Provide the (x, y) coordinate of the cell's center where the given text is located.  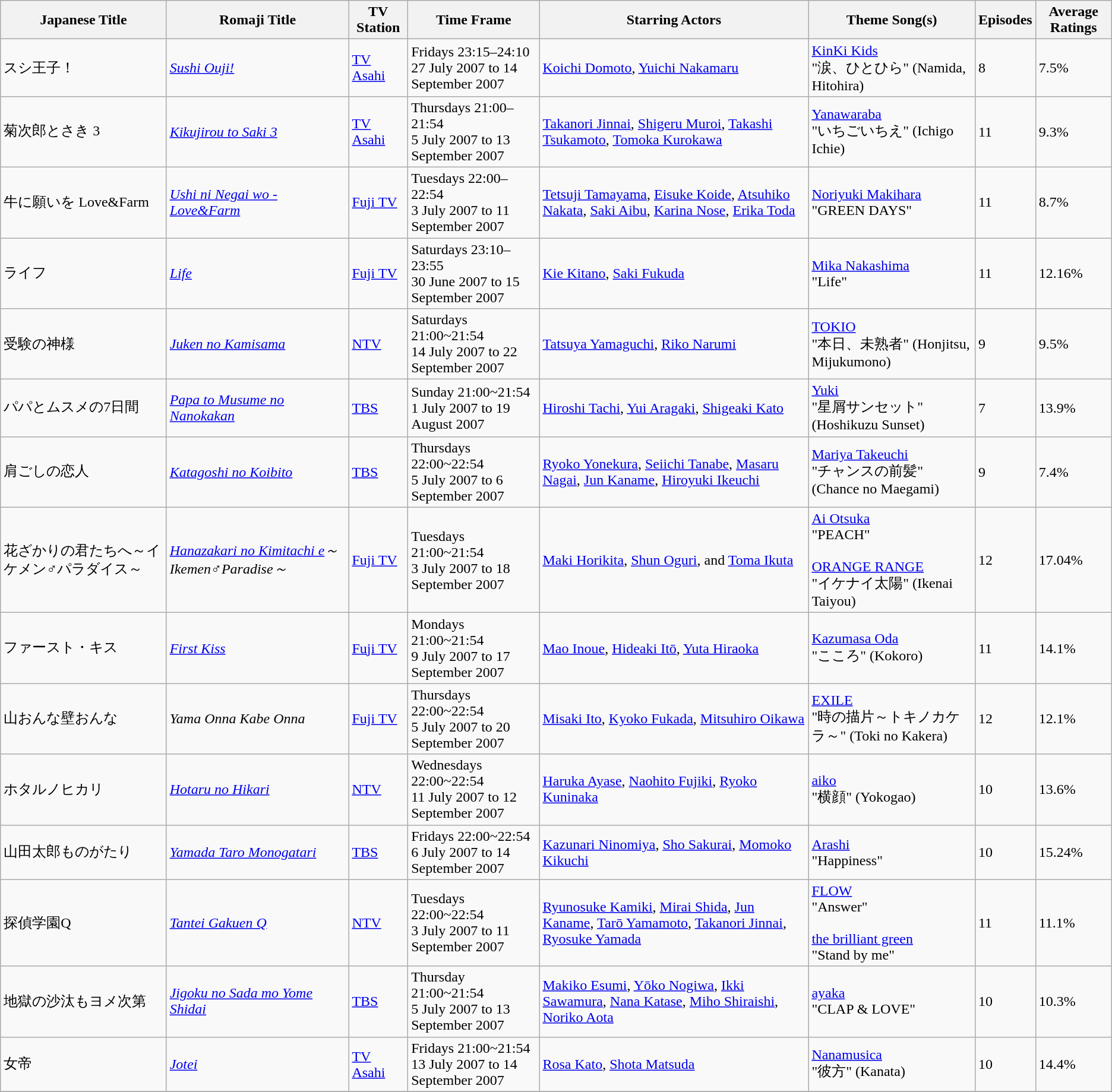
Tatsuya Yamaguchi, Riko Narumi (674, 344)
Romaji Title (258, 20)
15.24% (1073, 852)
12.16% (1073, 273)
Life (258, 273)
13.6% (1073, 790)
Mika Nakashima"Life" (892, 273)
Kazunari Ninomiya, Sho Sakurai, Momoko Kikuchi (674, 852)
Yama Onna Kabe Onna (258, 718)
14.4% (1073, 1064)
Arashi"Happiness" (892, 852)
Sushi Ouji! (258, 68)
Juken no Kamisama (258, 344)
Saturdays 21:00~21:54 14 July 2007 to 22 September 2007 (474, 344)
Starring Actors (674, 20)
EXILE"時の描片～トキノカケラ～" (Toki no Kakera) (892, 718)
探偵学園Q (83, 923)
Thursdays 21:00–21:54 5 July 2007 to 13 September 2007 (474, 132)
10.3% (1073, 1001)
Takanori Jinnai, Shigeru Muroi, Takashi Tsukamoto, Tomoka Kurokawa (674, 132)
Haruka Ayase, Naohito Fujiki, Ryoko Kuninaka (674, 790)
TV Station (378, 20)
Japanese Title (83, 20)
Makiko Esumi, Yōko Nogiwa, Ikki Sawamura, Nana Katase, Miho Shiraishi, Noriko Aota (674, 1001)
女帝 (83, 1064)
Thursday 21:00~21:54 5 July 2007 to 13 September 2007 (474, 1001)
Yuki"星屑サンセット" (Hoshikuzu Sunset) (892, 409)
12.1% (1073, 718)
Time Frame (474, 20)
ライフ (83, 273)
Average Ratings (1073, 20)
Ushi ni Negai wo - Love&Farm (258, 202)
Ai Otsuka"PEACH"ORANGE RANGE"イケナイ太陽" (Ikenai Taiyou) (892, 560)
Koichi Domoto, Yuichi Nakamaru (674, 68)
牛に願いを Love&Farm (83, 202)
Tuesdays 22:00–22:54 3 July 2007 to 11 September 2007 (474, 202)
Thursdays 22:00~22:54 5 July 2007 to 6 September 2007 (474, 471)
Fridays 21:00~21:54 13 July 2007 to 14 September 2007 (474, 1064)
Tuesdays 22:00~22:54 3 July 2007 to 11 September 2007 (474, 923)
Tuesdays 21:00~21:54 3 July 2007 to 18 September 2007 (474, 560)
aiko"横顔" (Yokogao) (892, 790)
8.7% (1073, 202)
Mondays 21:00~21:54 9 July 2007 to 17 September 2007 (474, 648)
Kie Kitano, Saki Fukuda (674, 273)
Hanazakari no Kimitachi e～Ikemen♂Paradise～ (258, 560)
Papa to Musume no Nanokakan (258, 409)
7.4% (1073, 471)
Theme Song(s) (892, 20)
Ryunosuke Kamiki, Mirai Shida, Jun Kaname, Tarō Yamamoto, Takanori Jinnai, Ryosuke Yamada (674, 923)
受験の神様 (83, 344)
Hiroshi Tachi, Yui Aragaki, Shigeaki Kato (674, 409)
パパとムスメの7日間 (83, 409)
Hotaru no Hikari (258, 790)
ファースト・キス (83, 648)
Episodes (1005, 20)
Mariya Takeuchi"チャンスの前髪" (Chance no Maegami) (892, 471)
9.5% (1073, 344)
Kikujirou to Saki 3 (258, 132)
Noriyuki Makihara"GREEN DAYS" (892, 202)
Jotei (258, 1064)
Nanamusica"彼方" (Kanata) (892, 1064)
Katagoshi no Koibito (258, 471)
山田太郎ものがたり (83, 852)
花ざかりの君たちへ～イケメン♂パラダイス～ (83, 560)
Tetsuji Tamayama, Eisuke Koide, Atsuhiko Nakata, Saki Aibu, Karina Nose, Erika Toda (674, 202)
ayaka"CLAP & LOVE" (892, 1001)
9.3% (1073, 132)
Jigoku no Sada mo Yome Shidai (258, 1001)
7.5% (1073, 68)
TOKIO"本日、未熟者" (Honjitsu, Mijukumono) (892, 344)
地獄の沙汰もヨメ次第 (83, 1001)
Ryoko Yonekura, Seiichi Tanabe, Masaru Nagai, Jun Kaname, Hiroyuki Ikeuchi (674, 471)
Yamada Taro Monogatari (258, 852)
Wednesdays 22:00~22:54 11 July 2007 to 12 September 2007 (474, 790)
17.04% (1073, 560)
肩ごしの恋人 (83, 471)
Kazumasa Oda"こころ" (Kokoro) (892, 648)
Sunday 21:00~21:54 1 July 2007 to 19 August 2007 (474, 409)
13.9% (1073, 409)
Misaki Ito, Kyoko Fukada, Mitsuhiro Oikawa (674, 718)
ホタルノヒカリ (83, 790)
Fridays 22:00~22:54 6 July 2007 to 14 September 2007 (474, 852)
Yanawaraba"いちごいちえ" (Ichigo Ichie) (892, 132)
14.1% (1073, 648)
KinKi Kids"涙、ひとひら" (Namida, Hitohira) (892, 68)
山おんな壁おんな (83, 718)
Saturdays 23:10–23:55 30 June 2007 to 15 September 2007 (474, 273)
FLOW"Answer"the brilliant green"Stand by me" (892, 923)
7 (1005, 409)
Mao Inoue, Hideaki Itō, Yuta Hiraoka (674, 648)
スシ王子！ (83, 68)
8 (1005, 68)
Maki Horikita, Shun Oguri, and Toma Ikuta (674, 560)
Thursdays 22:00~22:54 5 July 2007 to 20 September 2007 (474, 718)
First Kiss (258, 648)
Fridays 23:15–24:10 27 July 2007 to 14 September 2007 (474, 68)
Tantei Gakuen Q (258, 923)
11.1% (1073, 923)
Rosa Kato, Shota Matsuda (674, 1064)
菊次郎とさき 3 (83, 132)
